Capture the cell that displays the provided text and extract its (x, y) central coordinate. 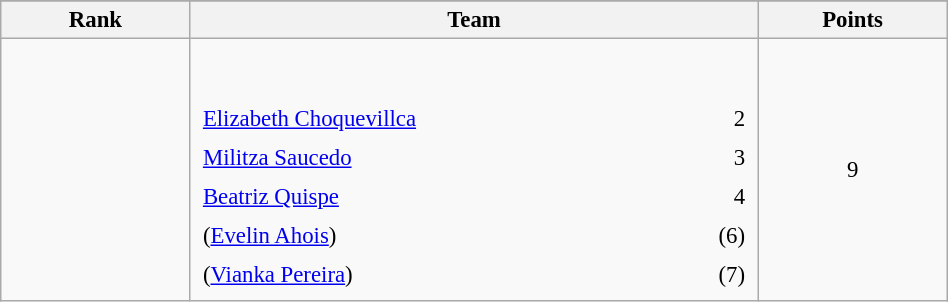
(Evelin Ahois) (434, 236)
Team (474, 20)
9 (852, 170)
Rank (96, 20)
Beatriz Quispe (434, 197)
Elizabeth Choquevillca (434, 119)
Points (852, 20)
Elizabeth Choquevillca 2 Militza Saucedo 3 Beatriz Quispe 4 (Evelin Ahois) (6) (Vianka Pereira) (7) (474, 170)
(Vianka Pereira) (434, 275)
3 (712, 158)
4 (712, 197)
(7) (712, 275)
Militza Saucedo (434, 158)
(6) (712, 236)
2 (712, 119)
